Find where the given text appears and provide that cell's center as [X, Y] coordinate. 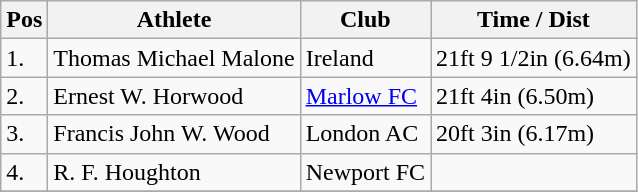
Newport FC [365, 172]
Club [365, 20]
Thomas Michael Malone [174, 58]
20ft 3in (6.17m) [534, 134]
London AC [365, 134]
Marlow FC [365, 96]
1. [24, 58]
Ernest W. Horwood [174, 96]
4. [24, 172]
3. [24, 134]
Athlete [174, 20]
Ireland [365, 58]
Time / Dist [534, 20]
Pos [24, 20]
2. [24, 96]
21ft 4in (6.50m) [534, 96]
R. F. Houghton [174, 172]
Francis John W. Wood [174, 134]
21ft 9 1/2in (6.64m) [534, 58]
